Determine the (x, y) coordinate at the center of the cell enclosing the given text.  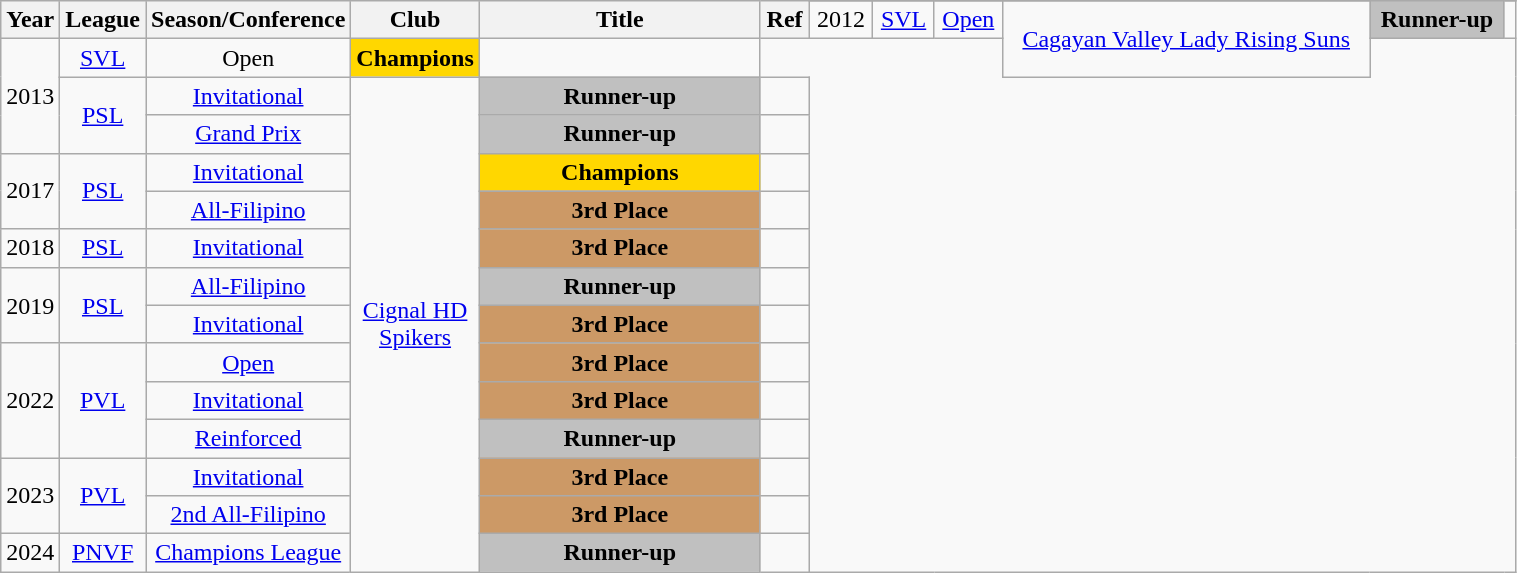
2017 (30, 191)
PNVF (103, 553)
Grand Prix (248, 134)
2018 (30, 248)
2nd All-Filipino (248, 515)
Club (415, 20)
Year (30, 20)
2023 (30, 496)
Reinforced (248, 438)
Ref (784, 20)
League (103, 20)
Cignal HD Spikers (415, 324)
Season/Conference (248, 20)
2013 (30, 96)
2012 (841, 20)
Cagayan Valley Lady Rising Suns (1186, 39)
2019 (30, 305)
2024 (30, 553)
Champions League (248, 553)
Title (620, 20)
2022 (30, 400)
